Search for the cell housing the specified text and yield its [x, y] center coordinate. 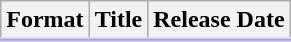
Title [118, 21]
Format [45, 21]
Release Date [219, 21]
